Capture the cell that displays the provided text and extract its [X, Y] central coordinate. 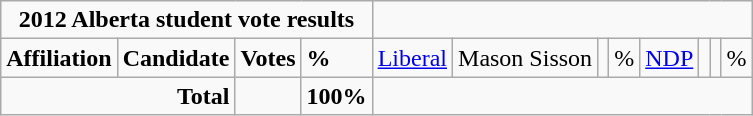
NDP [670, 58]
Affiliation [59, 58]
Liberal [412, 58]
Votes [268, 58]
Candidate [176, 58]
Total [118, 96]
Mason Sisson [526, 58]
100% [336, 96]
2012 Alberta student vote results [186, 20]
